Provide the [x, y] coordinate of the cell's center where the given text is located.  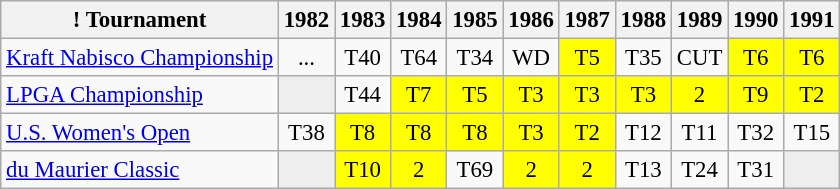
... [306, 58]
WD [531, 58]
T7 [419, 95]
T35 [643, 58]
T10 [363, 170]
1985 [475, 20]
1986 [531, 20]
T38 [306, 133]
1984 [419, 20]
T44 [363, 95]
T11 [699, 133]
1983 [363, 20]
LPGA Championship [140, 95]
1989 [699, 20]
T34 [475, 58]
T24 [699, 170]
T32 [756, 133]
1991 [812, 20]
1982 [306, 20]
T13 [643, 170]
T31 [756, 170]
T40 [363, 58]
! Tournament [140, 20]
T15 [812, 133]
U.S. Women's Open [140, 133]
T12 [643, 133]
du Maurier Classic [140, 170]
T64 [419, 58]
T9 [756, 95]
1988 [643, 20]
CUT [699, 58]
1987 [587, 20]
1990 [756, 20]
Kraft Nabisco Championship [140, 58]
T69 [475, 170]
